From the cell containing the given text, extract its center point as (X, Y) coordinate. 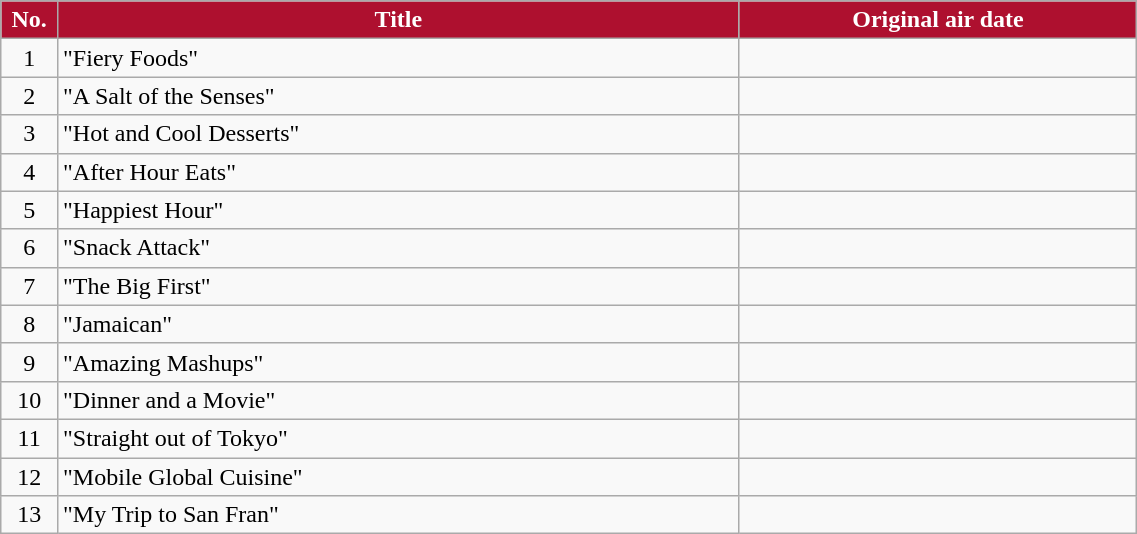
"Happiest Hour" (399, 210)
10 (30, 400)
"The Big First" (399, 286)
"After Hour Eats" (399, 172)
"Hot and Cool Desserts" (399, 134)
Original air date (938, 20)
"Snack Attack" (399, 248)
"A Salt of the Senses" (399, 96)
"Straight out of Tokyo" (399, 438)
"Amazing Mashups" (399, 362)
"Jamaican" (399, 324)
13 (30, 515)
6 (30, 248)
12 (30, 477)
No. (30, 20)
4 (30, 172)
"Mobile Global Cuisine" (399, 477)
8 (30, 324)
"Dinner and a Movie" (399, 400)
11 (30, 438)
"My Trip to San Fran" (399, 515)
2 (30, 96)
3 (30, 134)
Title (399, 20)
9 (30, 362)
1 (30, 58)
"Fiery Foods" (399, 58)
7 (30, 286)
5 (30, 210)
